Scan for the cell matching the given text and deliver its (x, y) coordinate at center. 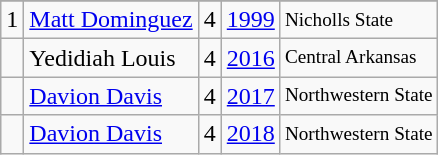
1 (12, 20)
Nicholls State (358, 20)
Matt Dominguez (111, 20)
Yedidiah Louis (111, 58)
1999 (250, 20)
Central Arkansas (358, 58)
2018 (250, 134)
2017 (250, 96)
2016 (250, 58)
